Extract the [X, Y] coordinate from the center of the cell holding the provided text.  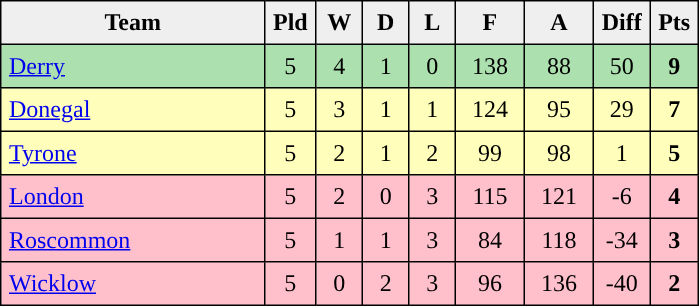
F [490, 23]
138 [490, 66]
Team [133, 23]
115 [490, 197]
84 [490, 240]
Donegal [133, 110]
-40 [621, 284]
D [385, 23]
95 [558, 110]
118 [558, 240]
Roscommon [133, 240]
99 [490, 153]
A [558, 23]
124 [490, 110]
Tyrone [133, 153]
121 [558, 197]
W [339, 23]
-6 [621, 197]
9 [674, 66]
Pld [290, 23]
Derry [133, 66]
50 [621, 66]
98 [558, 153]
96 [490, 284]
88 [558, 66]
Diff [621, 23]
136 [558, 284]
29 [621, 110]
London [133, 197]
Wicklow [133, 284]
Pts [674, 23]
7 [674, 110]
L [432, 23]
-34 [621, 240]
